Provide the (x, y) coordinate of the cell's center where the given text is located.  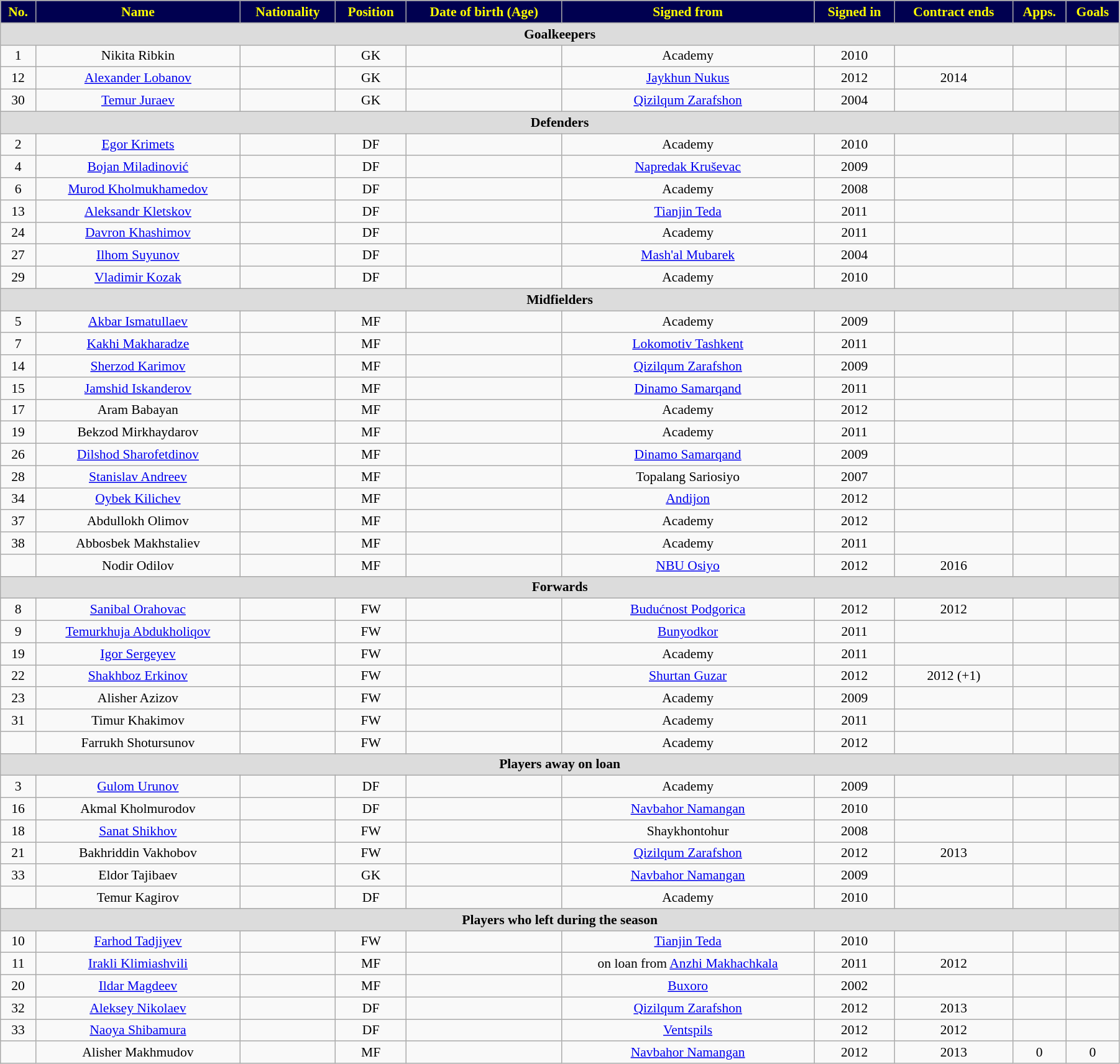
Jamshid Iskanderov (138, 388)
Akmal Kholmurodov (138, 809)
Irakli Klimiashvili (138, 964)
Farrukh Shotursunov (138, 743)
1 (19, 56)
6 (19, 189)
Jaykhun Nukus (688, 78)
Gulom Urunov (138, 787)
Bakhriddin Vakhobov (138, 853)
Shaykhontohur (688, 831)
27 (19, 255)
Nodir Odilov (138, 566)
on loan from Anzhi Makhachkala (688, 964)
29 (19, 278)
Ilhom Suyunov (138, 255)
Nationality (287, 12)
Alisher Makhmudov (138, 1053)
Kakhi Makharadze (138, 344)
28 (19, 477)
Akbar Ismatullaev (138, 322)
2012 (+1) (954, 676)
Players who left during the season (560, 920)
Abdullokh Olimov (138, 521)
Sanibal Orahovac (138, 610)
Midfielders (560, 300)
13 (19, 211)
NBU Osiyo (688, 566)
Temurkhuja Abdukholiqov (138, 632)
Lokomotiv Tashkent (688, 344)
2016 (954, 566)
Aram Babayan (138, 410)
5 (19, 322)
12 (19, 78)
Alisher Azizov (138, 699)
31 (19, 720)
Abbosbek Makhstaliev (138, 543)
18 (19, 831)
10 (19, 942)
11 (19, 964)
20 (19, 986)
Dilshod Sharofetdinov (138, 455)
Eldor Tajibaev (138, 876)
16 (19, 809)
Nikita Ribkin (138, 56)
Stanislav Andreev (138, 477)
Bekzod Mirkhaydarov (138, 433)
Apps. (1039, 12)
Igor Sergeyev (138, 654)
38 (19, 543)
Goals (1093, 12)
Budućnost Podgorica (688, 610)
Shakhboz Erkinov (138, 676)
Buxoro (688, 986)
2014 (954, 78)
9 (19, 632)
2002 (855, 986)
Farhod Tadjiyev (138, 942)
Bunyodkor (688, 632)
Signed in (855, 12)
8 (19, 610)
14 (19, 366)
30 (19, 101)
Bojan Miladinović (138, 167)
Name (138, 12)
Timur Khakimov (138, 720)
Sanat Shikhov (138, 831)
Egor Krimets (138, 145)
Murod Kholmukhamedov (138, 189)
Shurtan Guzar (688, 676)
Sherzod Karimov (138, 366)
24 (19, 233)
34 (19, 499)
Temur Kagirov (138, 897)
Aleksey Nikolaev (138, 1008)
15 (19, 388)
Goalkeepers (560, 34)
Date of birth (Age) (484, 12)
22 (19, 676)
26 (19, 455)
Naoya Shibamura (138, 1030)
Temur Juraev (138, 101)
Forwards (560, 587)
Mash'al Mubarek (688, 255)
Aleksandr Kletskov (138, 211)
Davron Khashimov (138, 233)
32 (19, 1008)
Alexander Lobanov (138, 78)
4 (19, 167)
Oybek Kilichev (138, 499)
Defenders (560, 122)
Contract ends (954, 12)
Vladimir Kozak (138, 278)
Ildar Magdeev (138, 986)
2 (19, 145)
21 (19, 853)
Signed from (688, 12)
17 (19, 410)
Andijon (688, 499)
Topalang Sariosiyo (688, 477)
No. (19, 12)
23 (19, 699)
Ventspils (688, 1030)
37 (19, 521)
Position (371, 12)
7 (19, 344)
2007 (855, 477)
Napredak Kruševac (688, 167)
Players away on loan (560, 764)
3 (19, 787)
